Return (x, y) of the center of cell containing provided text 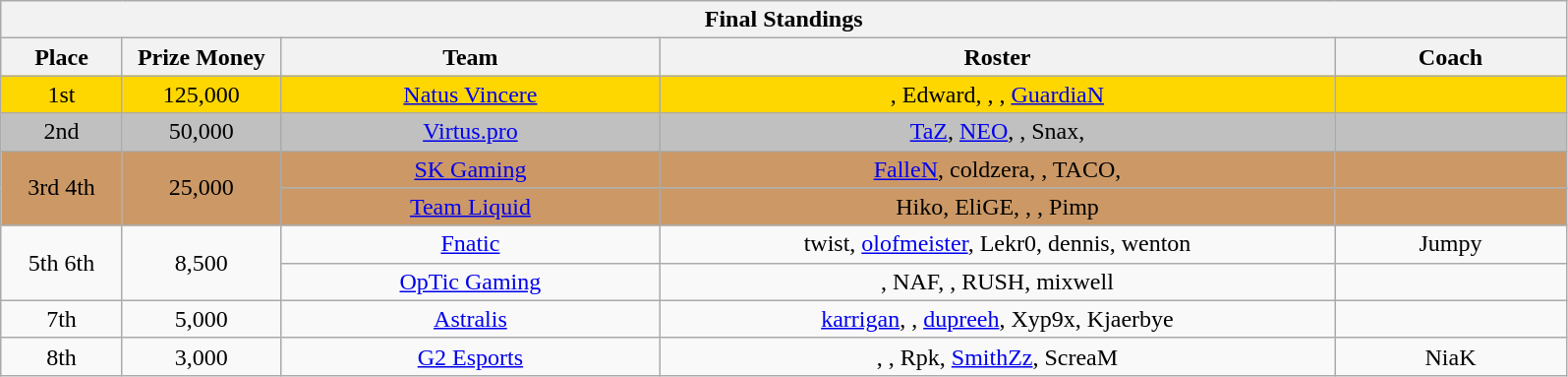
8,500 (201, 263)
Prize Money (201, 57)
TaZ, NEO, , Snax, (997, 132)
8th (62, 356)
SK Gaming (470, 169)
5th 6th (62, 263)
1st (62, 94)
Place (62, 57)
Fnatic (470, 244)
5,000 (201, 319)
3rd 4th (62, 188)
FalleN, coldzera, , TACO, (997, 169)
OpTic Gaming (470, 282)
G2 Esports (470, 356)
Natus Vincere (470, 94)
125,000 (201, 94)
25,000 (201, 188)
Jumpy (1451, 244)
karrigan, , dupreeh, Xyp9x, Kjaerbye (997, 319)
Team (470, 57)
3,000 (201, 356)
Coach (1451, 57)
Team Liquid (470, 207)
twist, olofmeister, Lekr0, dennis, wenton (997, 244)
Roster (997, 57)
Virtus.pro (470, 132)
, , Rpk, SmithZz, ScreaM (997, 356)
, Edward, , , GuardiaN (997, 94)
Final Standings (784, 20)
2nd (62, 132)
, NAF, , RUSH, mixwell (997, 282)
7th (62, 319)
50,000 (201, 132)
Hiko, EliGE, , , Pimp (997, 207)
NiaK (1451, 356)
Astralis (470, 319)
